Locate the cell with the specified text and output its [X, Y] center coordinate. 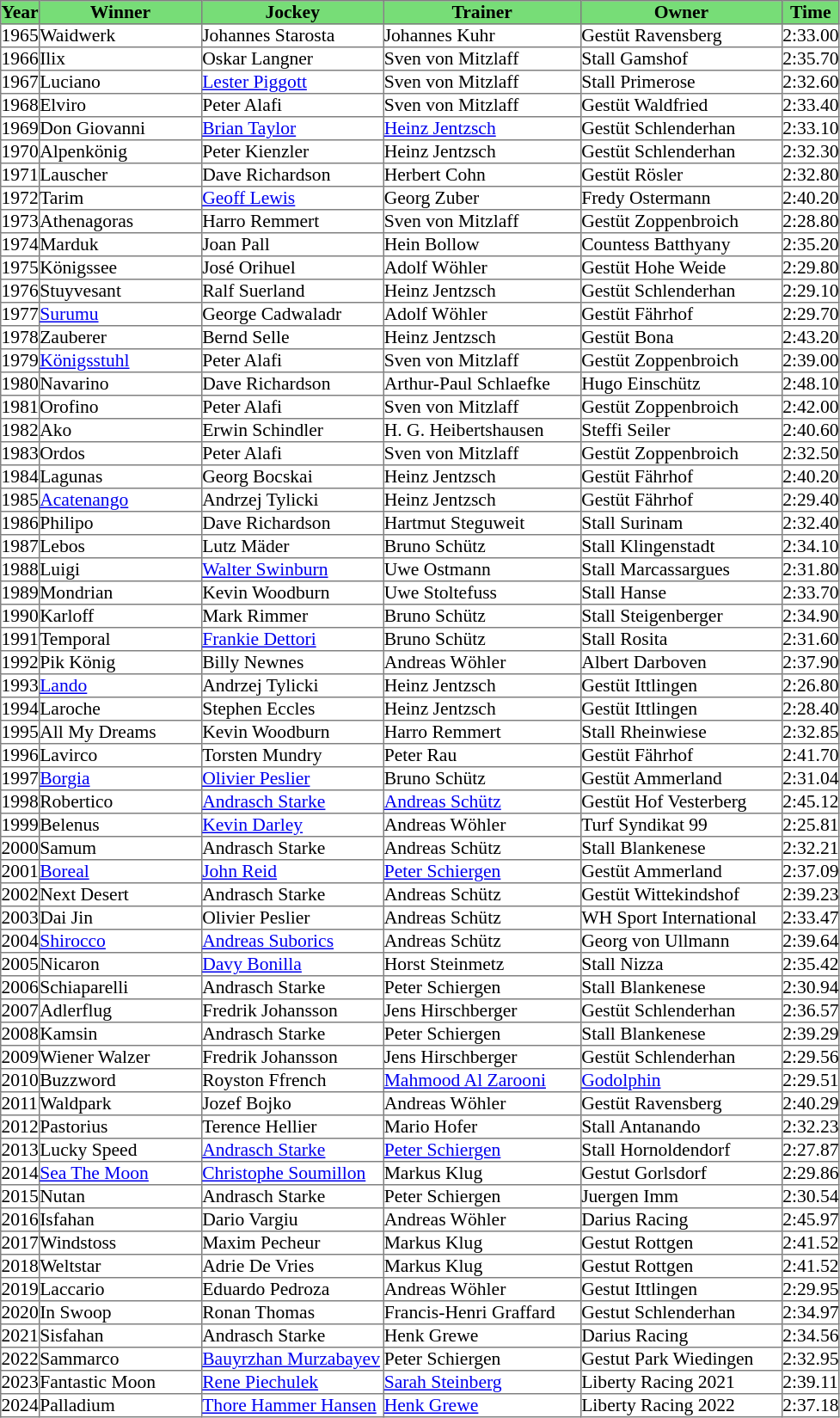
Erwin Schindler [292, 430]
H. G. Heibertshausen [482, 430]
1966 [21, 58]
2:40.60 [810, 430]
1971 [21, 175]
Elviro [120, 105]
Brian Taylor [292, 129]
Winner [120, 12]
2:42.00 [810, 408]
Samum [120, 848]
Johannes Kuhr [482, 36]
Ako [120, 430]
1978 [21, 337]
Walter Swinburn [292, 569]
Kamsin [120, 1034]
Fantastic Moon [120, 1383]
2:32.85 [810, 733]
Stephen Eccles [292, 709]
Stall Marcassargues [681, 569]
2:28.40 [810, 709]
Liberty Racing 2022 [681, 1405]
Lester Piggott [292, 83]
Owner [681, 12]
Stall Nizza [681, 965]
2:29.40 [810, 500]
1990 [21, 616]
Turf Syndikat 99 [681, 826]
Waidwerk [120, 36]
2024 [21, 1405]
2022 [21, 1359]
Orofino [120, 408]
2023 [21, 1383]
1987 [21, 547]
1999 [21, 826]
Wiener Walzer [120, 1058]
Adlerflug [120, 1011]
Gestüt Hohe Weide [681, 268]
2:45.12 [810, 801]
2:28.80 [810, 222]
Ordos [120, 454]
2:45.97 [810, 1219]
Hein Bollow [482, 244]
2:32.40 [810, 523]
1980 [21, 384]
1967 [21, 83]
Athenagoras [120, 222]
Stall Gamshof [681, 58]
1989 [21, 593]
2:32.80 [810, 175]
Bernd Selle [292, 337]
1975 [21, 268]
Oskar Langner [292, 58]
Windstoss [120, 1243]
Maxim Pecheur [292, 1243]
2:35.20 [810, 244]
1968 [21, 105]
Borgia [120, 779]
Temporal [120, 640]
Thore Hammer Hansen [292, 1405]
George Cadwaladr [292, 315]
Sisfahan [120, 1336]
2:37.18 [810, 1405]
José Orihuel [292, 268]
Luciano [120, 83]
Hugo Einschütz [681, 384]
1979 [21, 361]
Gestut Ittlingen [681, 1290]
Steffi Seiler [681, 430]
Laccario [120, 1290]
1982 [21, 430]
Andreas Suborics [292, 941]
Juergen Imm [681, 1197]
Georg Zuber [482, 198]
Karloff [120, 616]
Lutz Mäder [292, 547]
Stall Steigenberger [681, 616]
2:34.56 [810, 1336]
Pastorius [120, 1126]
2:25.81 [810, 826]
2:48.10 [810, 384]
2:29.70 [810, 315]
Peter Kienzler [292, 151]
Next Desert [120, 894]
Gestut Gorlsdorf [681, 1173]
2:35.42 [810, 965]
Königsstuhl [120, 361]
2:34.97 [810, 1312]
2:33.00 [810, 36]
1988 [21, 569]
2021 [21, 1336]
Gestüt Rösler [681, 175]
Dai Jin [120, 918]
Stuyvesant [120, 291]
Davy Bonilla [292, 965]
1994 [21, 709]
Surumu [120, 315]
2005 [21, 965]
2016 [21, 1219]
Lucky Speed [120, 1151]
Gestut Schlenderhan [681, 1312]
Francis-Henri Graffard [482, 1312]
2:37.09 [810, 872]
Zauberer [120, 337]
Sammarco [120, 1359]
Lauscher [120, 175]
Sea The Moon [120, 1173]
Adrie De Vries [292, 1266]
1992 [21, 662]
1974 [21, 244]
2:32.21 [810, 848]
2013 [21, 1151]
Hartmut Steguweit [482, 523]
2:41.70 [810, 755]
2002 [21, 894]
Schiaparelli [120, 987]
Rene Piechulek [292, 1383]
1996 [21, 755]
2017 [21, 1243]
2000 [21, 848]
2:29.56 [810, 1058]
Fredy Ostermann [681, 198]
Horst Steinmetz [482, 965]
Godolphin [681, 1080]
2015 [21, 1197]
2:31.80 [810, 569]
Lebos [120, 547]
Gestüt Wittekindshof [681, 894]
2:34.90 [810, 616]
2:37.90 [810, 662]
1986 [21, 523]
Sarah Steinberg [482, 1383]
1993 [21, 686]
Time [810, 12]
Johannes Starosta [292, 36]
Königssee [120, 268]
2:33.40 [810, 105]
Terence Hellier [292, 1126]
Georg Bocskai [292, 476]
Year [21, 12]
Tarim [120, 198]
John Reid [292, 872]
2:29.51 [810, 1080]
Stall Surinam [681, 523]
Waldpark [120, 1104]
Stall Rosita [681, 640]
Lagunas [120, 476]
1991 [21, 640]
2:31.60 [810, 640]
2:30.54 [810, 1197]
Pik König [120, 662]
Albert Darboven [681, 662]
2:32.50 [810, 454]
Boreal [120, 872]
2:29.10 [810, 291]
All My Dreams [120, 733]
2007 [21, 1011]
1969 [21, 129]
2:33.70 [810, 593]
Christophe Soumillon [292, 1173]
2:32.23 [810, 1126]
Gestut Park Wiedingen [681, 1359]
2:29.80 [810, 268]
Eduardo Pedroza [292, 1290]
In Swoop [120, 1312]
2003 [21, 918]
2:31.04 [810, 779]
Shirocco [120, 941]
Nicaron [120, 965]
2:39.23 [810, 894]
Weltstar [120, 1266]
Luigi [120, 569]
Ralf Suerland [292, 291]
1976 [21, 291]
2:26.80 [810, 686]
2:39.00 [810, 361]
Palladium [120, 1405]
Alpenkönig [120, 151]
Robertico [120, 801]
1984 [21, 476]
2:39.29 [810, 1034]
Lavirco [120, 755]
2:35.70 [810, 58]
1983 [21, 454]
2:33.47 [810, 918]
Mark Rimmer [292, 616]
2014 [21, 1173]
Billy Newnes [292, 662]
2011 [21, 1104]
Mondrian [120, 593]
Gestüt Waldfried [681, 105]
Ilix [120, 58]
Laroche [120, 709]
2:33.10 [810, 129]
1970 [21, 151]
Marduk [120, 244]
Trainer [482, 12]
Acatenango [120, 500]
Countess Batthyany [681, 244]
Stall Rheinwiese [681, 733]
WH Sport International [681, 918]
Belenus [120, 826]
2:39.64 [810, 941]
2001 [21, 872]
Liberty Racing 2021 [681, 1383]
Joan Pall [292, 244]
1973 [21, 222]
2010 [21, 1080]
2:32.95 [810, 1359]
2:27.87 [810, 1151]
Herbert Cohn [482, 175]
2020 [21, 1312]
1997 [21, 779]
Stall Klingenstadt [681, 547]
Georg von Ullmann [681, 941]
Kevin Darley [292, 826]
Stall Hanse [681, 593]
Gestüt Bona [681, 337]
Lando [120, 686]
Dario Vargiu [292, 1219]
Frankie Dettori [292, 640]
2:29.86 [810, 1173]
Philipo [120, 523]
Stall Primerose [681, 83]
2009 [21, 1058]
Don Giovanni [120, 129]
1985 [21, 500]
Nutan [120, 1197]
Gestüt Hof Vesterberg [681, 801]
2:39.11 [810, 1383]
Arthur-Paul Schlaefke [482, 384]
2019 [21, 1290]
1981 [21, 408]
1977 [21, 315]
Mahmood Al Zarooni [482, 1080]
2:40.29 [810, 1104]
2:34.10 [810, 547]
Stall Antanando [681, 1126]
Navarino [120, 384]
2:32.30 [810, 151]
2004 [21, 941]
Isfahan [120, 1219]
Uwe Ostmann [482, 569]
2008 [21, 1034]
Ronan Thomas [292, 1312]
Royston Ffrench [292, 1080]
Stall Hornoldendorf [681, 1151]
Geoff Lewis [292, 198]
2018 [21, 1266]
2:30.94 [810, 987]
2:29.95 [810, 1290]
2:43.20 [810, 337]
2:36.57 [810, 1011]
2012 [21, 1126]
2:32.60 [810, 83]
Uwe Stoltefuss [482, 593]
Mario Hofer [482, 1126]
1965 [21, 36]
1998 [21, 801]
1972 [21, 198]
Torsten Mundry [292, 755]
2006 [21, 987]
Buzzword [120, 1080]
Peter Rau [482, 755]
Jockey [292, 12]
1995 [21, 733]
Bauyrzhan Murzabayev [292, 1359]
Jozef Bojko [292, 1104]
